Output the (X, Y) coordinate of the center of the cell containing the given text.  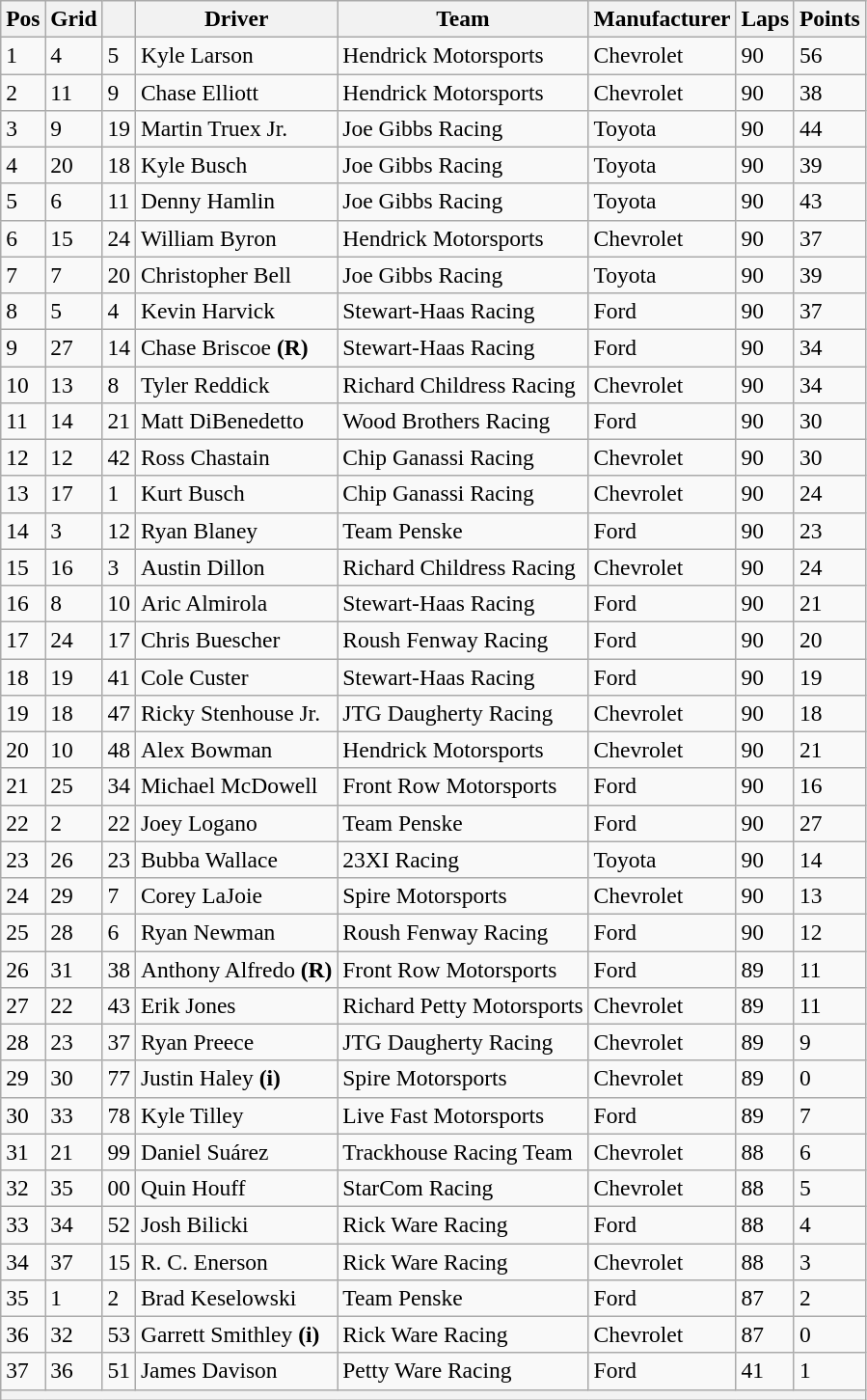
Wood Brothers Racing (463, 421)
Brad Keselowski (235, 1298)
Josh Bilicki (235, 1224)
Grid (73, 18)
Pos (23, 18)
Christopher Bell (235, 275)
James Davison (235, 1371)
R. C. Enerson (235, 1261)
Denny Hamlin (235, 202)
Justin Haley (i) (235, 1079)
53 (119, 1334)
Alex Bowman (235, 750)
44 (829, 128)
56 (829, 55)
Trackhouse Racing Team (463, 1152)
Chris Buescher (235, 640)
Chase Elliott (235, 92)
Ricky Stenhouse Jr. (235, 713)
Quin Houff (235, 1188)
78 (119, 1115)
Cole Custer (235, 676)
23XI Racing (463, 860)
Kevin Harvick (235, 311)
Matt DiBenedetto (235, 421)
Martin Truex Jr. (235, 128)
Garrett Smithley (i) (235, 1334)
StarCom Racing (463, 1188)
Driver (235, 18)
Kyle Larson (235, 55)
Daniel Suárez (235, 1152)
Richard Petty Motorsports (463, 1005)
Ryan Blaney (235, 531)
Joey Logano (235, 823)
Aric Almirola (235, 603)
Petty Ware Racing (463, 1371)
Tyler Reddick (235, 384)
Bubba Wallace (235, 860)
52 (119, 1224)
47 (119, 713)
Austin Dillon (235, 567)
00 (119, 1188)
Live Fast Motorsports (463, 1115)
Manufacturer (662, 18)
42 (119, 457)
Ryan Newman (235, 932)
Corey LaJoie (235, 895)
Ross Chastain (235, 457)
Michael McDowell (235, 786)
51 (119, 1371)
Laps (766, 18)
77 (119, 1079)
Erik Jones (235, 1005)
Kurt Busch (235, 494)
Team (463, 18)
Ryan Preece (235, 1042)
Anthony Alfredo (R) (235, 969)
Chase Briscoe (R) (235, 347)
Kyle Tilley (235, 1115)
Points (829, 18)
99 (119, 1152)
William Byron (235, 238)
Kyle Busch (235, 165)
48 (119, 750)
